Find where the given text appears and provide that cell's center as (x, y) coordinate. 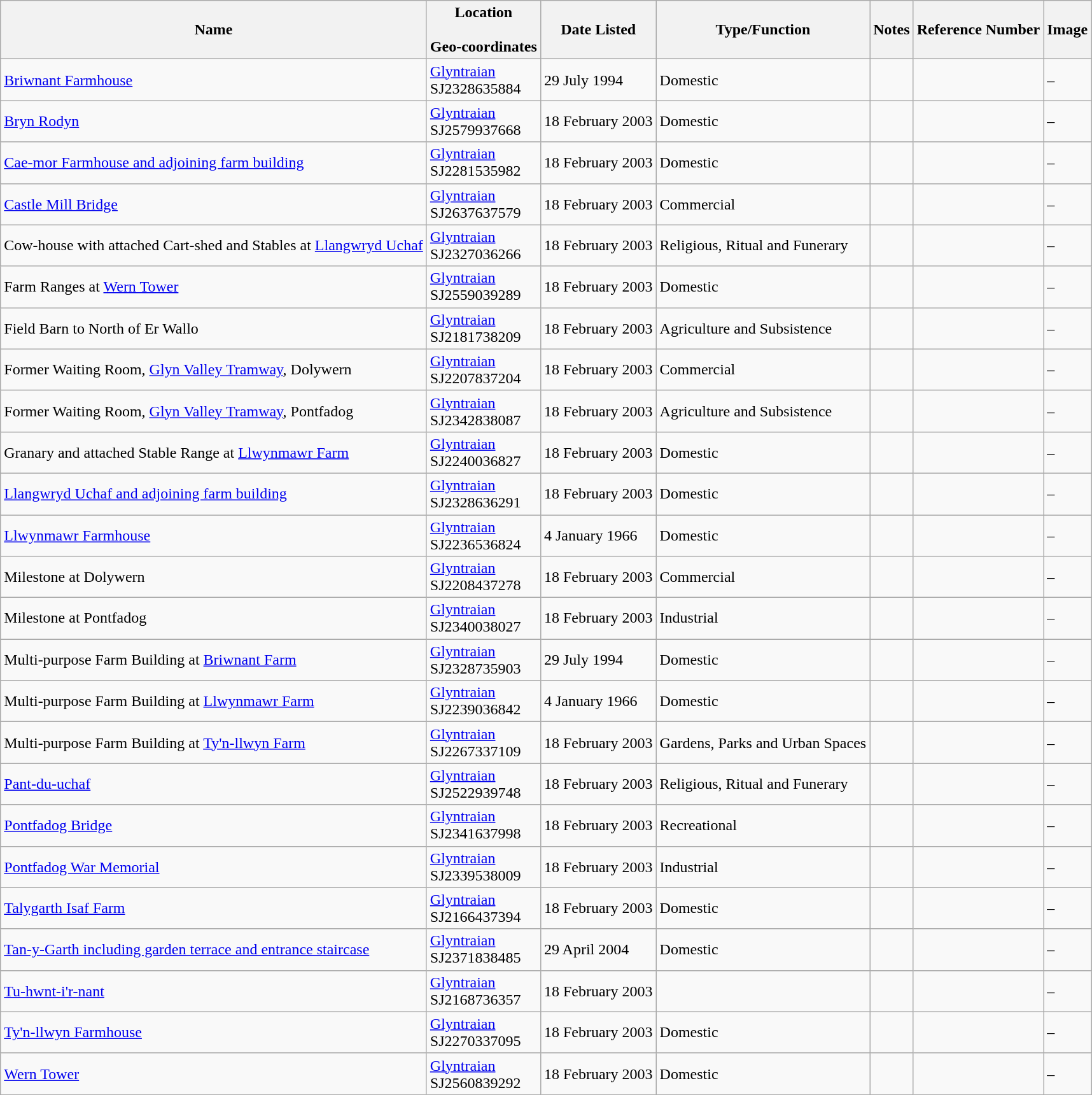
GlyntraianSJ2327036266 (484, 246)
Cae-mor Farmhouse and adjoining farm building (214, 163)
Former Waiting Room, Glyn Valley Tramway, Pontfadog (214, 411)
Llangwryd Uchaf and adjoining farm building (214, 494)
GlyntraianSJ2560839292 (484, 1073)
GlyntraianSJ2522939748 (484, 784)
GlyntraianSJ2270337095 (484, 1033)
Former Waiting Room, Glyn Valley Tramway, Dolywern (214, 369)
Pontfadog Bridge (214, 825)
GlyntraianSJ2240036827 (484, 452)
GlyntraianSJ2166437394 (484, 908)
GlyntraianSJ2637637579 (484, 204)
Image (1068, 30)
GlyntraianSJ2328636291 (484, 494)
Type/Function (763, 30)
GlyntraianSJ2342838087 (484, 411)
Date Listed (598, 30)
Name (214, 30)
Tu-hwnt-i'r-nant (214, 991)
Multi-purpose Farm Building at Briwnant Farm (214, 660)
Tan-y-Garth including garden terrace and entrance staircase (214, 950)
Llwynmawr Farmhouse (214, 535)
Milestone at Dolywern (214, 577)
GlyntraianSJ2328735903 (484, 660)
Pontfadog War Memorial (214, 867)
GlyntraianSJ2341637998 (484, 825)
GlyntraianSJ2371838485 (484, 950)
GlyntraianSJ2181738209 (484, 328)
GlyntraianSJ2208437278 (484, 577)
Wern Tower (214, 1073)
GlyntraianSJ2207837204 (484, 369)
GlyntraianSJ2579937668 (484, 121)
Multi-purpose Farm Building at Ty'n-llwyn Farm (214, 742)
Pant-du-uchaf (214, 784)
Granary and attached Stable Range at Llwynmawr Farm (214, 452)
GlyntraianSJ2281535982 (484, 163)
GlyntraianSJ2267337109 (484, 742)
GlyntraianSJ2168736357 (484, 991)
GlyntraianSJ2239036842 (484, 702)
Cow-house with attached Cart-shed and Stables at Llangwryd Uchaf (214, 246)
29 April 2004 (598, 950)
LocationGeo-coordinates (484, 30)
Milestone at Pontfadog (214, 619)
Notes (892, 30)
Farm Ranges at Wern Tower (214, 286)
Castle Mill Bridge (214, 204)
Multi-purpose Farm Building at Llwynmawr Farm (214, 702)
GlyntraianSJ2340038027 (484, 619)
GlyntraianSJ2559039289 (484, 286)
Recreational (763, 825)
GlyntraianSJ2339538009 (484, 867)
Bryn Rodyn (214, 121)
GlyntraianSJ2236536824 (484, 535)
Briwnant Farmhouse (214, 80)
Reference Number (979, 30)
Gardens, Parks and Urban Spaces (763, 742)
Field Barn to North of Er Wallo (214, 328)
Ty'n-llwyn Farmhouse (214, 1033)
Talygarth Isaf Farm (214, 908)
GlyntraianSJ2328635884 (484, 80)
